From the cell containing the given text, extract its center point as (X, Y) coordinate. 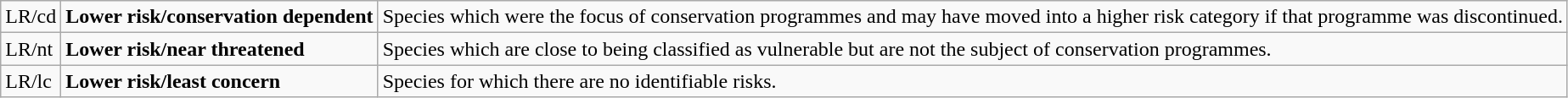
LR/lc (31, 81)
Lower risk/near threatened (219, 49)
Lower risk/least concern (219, 81)
LR/cd (31, 17)
Lower risk/conservation dependent (219, 17)
LR/nt (31, 49)
Species which are close to being classified as vulnerable but are not the subject of conservation programmes. (973, 49)
Species which were the focus of conservation programmes and may have moved into a higher risk category if that programme was discontinued. (973, 17)
Species for which there are no identifiable risks. (973, 81)
